Return [X, Y] of the center of cell containing provided text 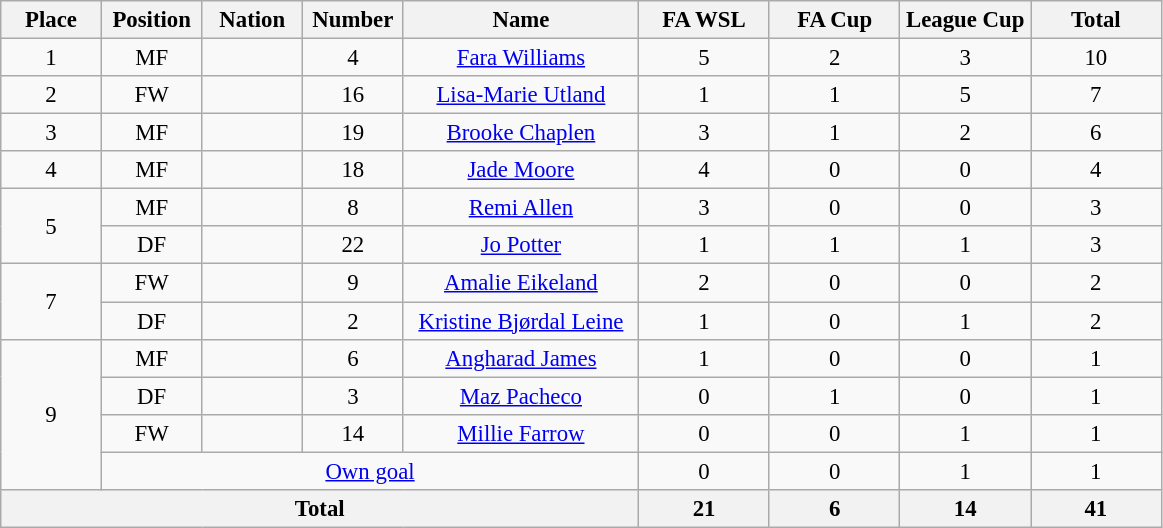
18 [354, 170]
Jade Moore [521, 170]
8 [354, 208]
Fara Williams [521, 58]
41 [1096, 509]
22 [354, 245]
Angharad James [521, 358]
Number [354, 20]
League Cup [966, 20]
16 [354, 95]
FA Cup [834, 20]
Own goal [370, 471]
19 [354, 133]
Kristine Bjørdal Leine [521, 321]
Name [521, 20]
Millie Farrow [521, 433]
Nation [252, 20]
21 [704, 509]
FA WSL [704, 20]
Place [52, 20]
Jo Potter [521, 245]
Remi Allen [521, 208]
Maz Pacheco [521, 396]
Brooke Chaplen [521, 133]
Position [152, 20]
10 [1096, 58]
Amalie Eikeland [521, 283]
Lisa-Marie Utland [521, 95]
